Return [X, Y] of the center of cell containing provided text 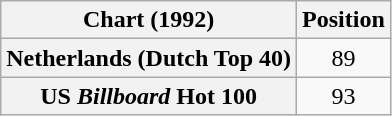
Netherlands (Dutch Top 40) [149, 58]
Position [344, 20]
89 [344, 58]
US Billboard Hot 100 [149, 96]
Chart (1992) [149, 20]
93 [344, 96]
